Provide the (x, y) coordinate of the cell's center where the given text is located.  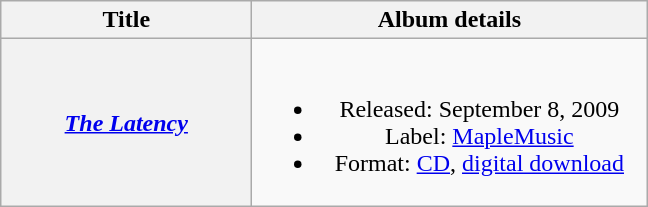
Released: September 8, 2009Label: MapleMusicFormat: CD, digital download (450, 122)
The Latency (126, 122)
Album details (450, 20)
Title (126, 20)
